Detect which cell encompasses the target text, then output its (x, y) center coordinate. 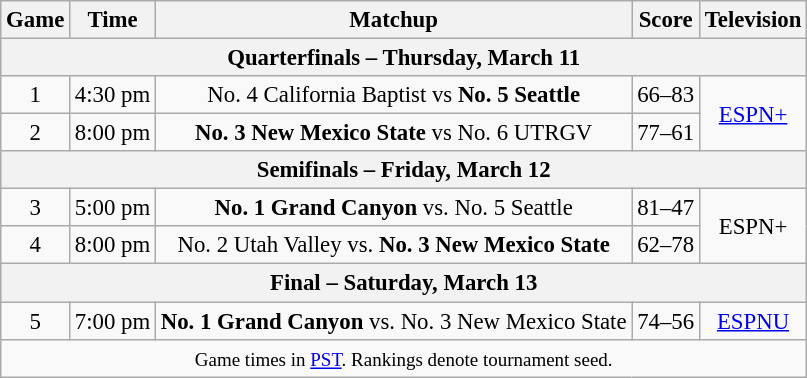
66–83 (666, 95)
7:00 pm (113, 321)
Semifinals – Friday, March 12 (404, 170)
Quarterfinals – Thursday, March 11 (404, 58)
Game (36, 20)
4:30 pm (113, 95)
Time (113, 20)
ESPNU (752, 321)
No. 1 Grand Canyon vs. No. 5 Seattle (393, 208)
1 (36, 95)
Final – Saturday, March 13 (404, 283)
No. 2 Utah Valley vs. No. 3 New Mexico State (393, 245)
81–47 (666, 208)
Game times in PST. Rankings denote tournament seed. (404, 358)
No. 1 Grand Canyon vs. No. 3 New Mexico State (393, 321)
4 (36, 245)
77–61 (666, 133)
62–78 (666, 245)
No. 3 New Mexico State vs No. 6 UTRGV (393, 133)
Television (752, 20)
3 (36, 208)
Score (666, 20)
No. 4 California Baptist vs No. 5 Seattle (393, 95)
5:00 pm (113, 208)
5 (36, 321)
2 (36, 133)
74–56 (666, 321)
Matchup (393, 20)
